Output the [X, Y] coordinate of the center of the cell containing the given text.  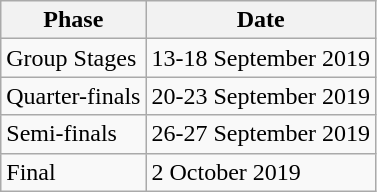
Date [261, 20]
Semi-finals [74, 134]
Group Stages [74, 58]
26-27 September 2019 [261, 134]
Final [74, 172]
2 October 2019 [261, 172]
Phase [74, 20]
Quarter-finals [74, 96]
20-23 September 2019 [261, 96]
13-18 September 2019 [261, 58]
